Return the (X, Y) coordinate for the center point of the cell that contains the specified text.  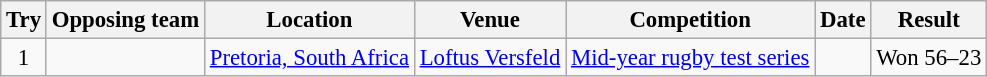
Opposing team (125, 20)
Venue (490, 20)
1 (24, 58)
Won 56–23 (929, 58)
Location (309, 20)
Result (929, 20)
Pretoria, South Africa (309, 58)
Mid-year rugby test series (690, 58)
Try (24, 20)
Loftus Versfeld (490, 58)
Date (843, 20)
Competition (690, 20)
